From the cell containing the given text, extract its center point as [x, y] coordinate. 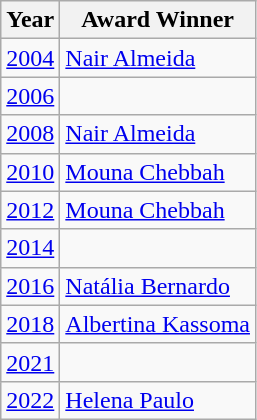
Helena Paulo [158, 400]
2021 [30, 362]
2014 [30, 248]
Year [30, 20]
2006 [30, 96]
2008 [30, 134]
Albertina Kassoma [158, 324]
2016 [30, 286]
2004 [30, 58]
Natália Bernardo [158, 286]
2022 [30, 400]
2012 [30, 210]
2010 [30, 172]
Award Winner [158, 20]
2018 [30, 324]
